Search for the cell housing the specified text and yield its [x, y] center coordinate. 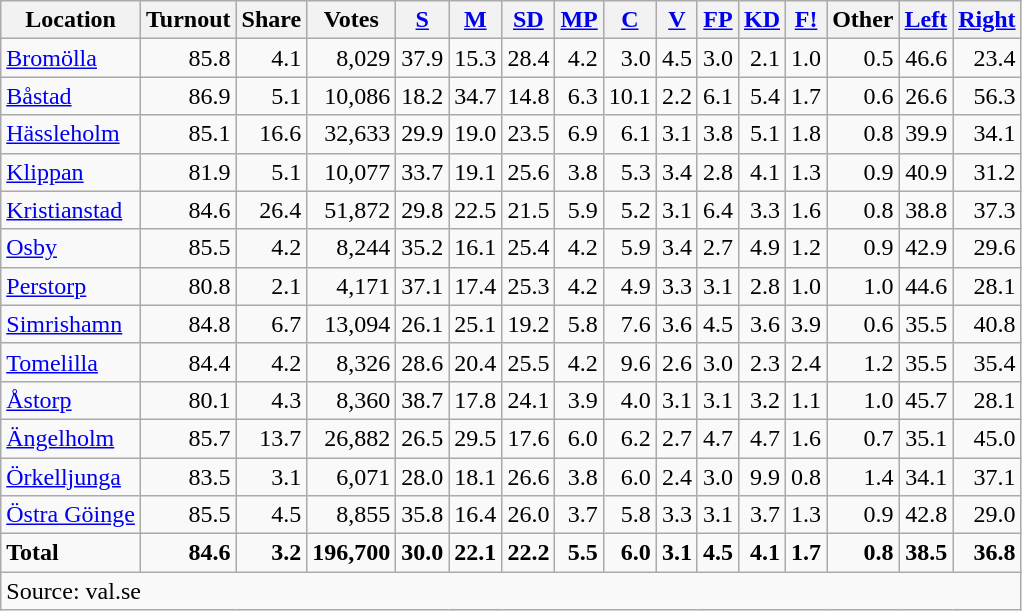
9.9 [762, 477]
Östra Göinge [71, 515]
0.7 [863, 438]
31.2 [987, 172]
35.4 [987, 362]
17.4 [476, 286]
19.1 [476, 172]
1.1 [806, 400]
C [630, 20]
26.0 [528, 515]
80.1 [188, 400]
16.1 [476, 248]
56.3 [987, 96]
22.1 [476, 553]
40.9 [926, 172]
10,086 [352, 96]
42.8 [926, 515]
16.6 [272, 134]
26.5 [422, 438]
Båstad [71, 96]
32,633 [352, 134]
22.2 [528, 553]
5.4 [762, 96]
F! [806, 20]
38.7 [422, 400]
5.2 [630, 210]
46.6 [926, 58]
33.7 [422, 172]
45.7 [926, 400]
23.5 [528, 134]
84.8 [188, 324]
5.3 [630, 172]
1.8 [806, 134]
2.6 [676, 362]
Share [272, 20]
38.5 [926, 553]
40.8 [987, 324]
38.8 [926, 210]
86.9 [188, 96]
Other [863, 20]
6.3 [579, 96]
17.6 [528, 438]
8,029 [352, 58]
29.8 [422, 210]
20.4 [476, 362]
4,171 [352, 286]
Total [71, 553]
35.2 [422, 248]
8,326 [352, 362]
19.2 [528, 324]
45.0 [987, 438]
30.0 [422, 553]
Votes [352, 20]
8,244 [352, 248]
196,700 [352, 553]
0.5 [863, 58]
SD [528, 20]
51,872 [352, 210]
28.6 [422, 362]
42.9 [926, 248]
Hässleholm [71, 134]
39.9 [926, 134]
V [676, 20]
35.1 [926, 438]
Kristianstad [71, 210]
9.6 [630, 362]
Turnout [188, 20]
23.4 [987, 58]
7.6 [630, 324]
25.4 [528, 248]
8,360 [352, 400]
6.7 [272, 324]
37.9 [422, 58]
80.8 [188, 286]
6.4 [718, 210]
6,071 [352, 477]
Ängelholm [71, 438]
35.8 [422, 515]
44.6 [926, 286]
21.5 [528, 210]
18.1 [476, 477]
Bromölla [71, 58]
Perstorp [71, 286]
25.3 [528, 286]
28.4 [528, 58]
4.0 [630, 400]
85.1 [188, 134]
MP [579, 20]
28.0 [422, 477]
Klippan [71, 172]
29.5 [476, 438]
26.1 [422, 324]
25.1 [476, 324]
Åstorp [71, 400]
6.2 [630, 438]
10,077 [352, 172]
5.5 [579, 553]
37.3 [987, 210]
10.1 [630, 96]
29.6 [987, 248]
81.9 [188, 172]
16.4 [476, 515]
22.5 [476, 210]
Örkelljunga [71, 477]
13,094 [352, 324]
36.8 [987, 553]
26,882 [352, 438]
85.8 [188, 58]
Right [987, 20]
85.7 [188, 438]
2.3 [762, 362]
13.7 [272, 438]
17.8 [476, 400]
1.4 [863, 477]
Simrishamn [71, 324]
6.9 [579, 134]
14.8 [528, 96]
M [476, 20]
15.3 [476, 58]
19.0 [476, 134]
84.4 [188, 362]
29.9 [422, 134]
34.7 [476, 96]
25.5 [528, 362]
KD [762, 20]
S [422, 20]
Left [926, 20]
Location [71, 20]
8,855 [352, 515]
Tomelilla [71, 362]
29.0 [987, 515]
83.5 [188, 477]
4.3 [272, 400]
25.6 [528, 172]
26.4 [272, 210]
Osby [71, 248]
Source: val.se [511, 591]
FP [718, 20]
2.2 [676, 96]
24.1 [528, 400]
18.2 [422, 96]
